Determine the (x, y) coordinate at the center of the cell enclosing the given text.  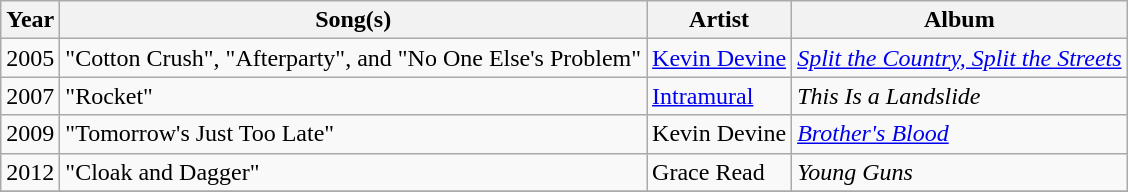
"Tomorrow's Just Too Late" (354, 134)
2012 (30, 172)
Artist (720, 20)
"Cotton Crush", "Afterparty", and "No One Else's Problem" (354, 58)
Grace Read (720, 172)
Song(s) (354, 20)
This Is a Landslide (960, 96)
2005 (30, 58)
2009 (30, 134)
"Rocket" (354, 96)
Album (960, 20)
Split the Country, Split the Streets (960, 58)
"Cloak and Dagger" (354, 172)
Brother's Blood (960, 134)
Young Guns (960, 172)
Year (30, 20)
Intramural (720, 96)
2007 (30, 96)
